Output the (X, Y) coordinate of the center of the cell containing the given text.  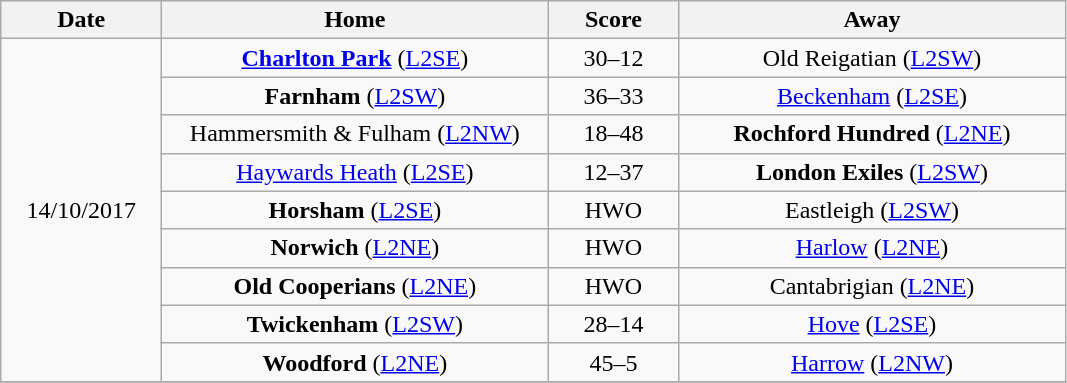
Eastleigh (L2SW) (872, 210)
14/10/2017 (82, 210)
30–12 (614, 58)
28–14 (614, 324)
Harrow (L2NW) (872, 362)
12–37 (614, 172)
Norwich (L2NE) (355, 248)
Farnham (L2SW) (355, 96)
Twickenham (L2SW) (355, 324)
Old Reigatian (L2SW) (872, 58)
45–5 (614, 362)
Date (82, 20)
Old Cooperians (L2NE) (355, 286)
Score (614, 20)
Home (355, 20)
36–33 (614, 96)
Horsham (L2SE) (355, 210)
Woodford (L2NE) (355, 362)
Beckenham (L2SE) (872, 96)
London Exiles (L2SW) (872, 172)
Rochford Hundred (L2NE) (872, 134)
Hammersmith & Fulham (L2NW) (355, 134)
18–48 (614, 134)
Hove (L2SE) (872, 324)
Haywards Heath (L2SE) (355, 172)
Charlton Park (L2SE) (355, 58)
Away (872, 20)
Harlow (L2NE) (872, 248)
Cantabrigian (L2NE) (872, 286)
